Identify which cell holds the provided text, then report its (X, Y) central coordinate. 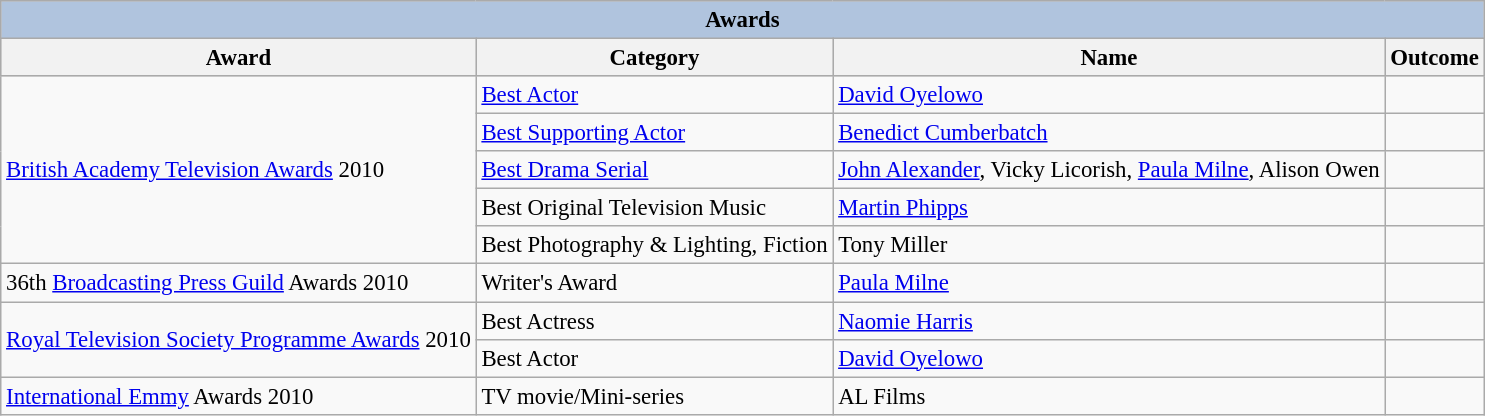
Best Supporting Actor (654, 133)
Tony Miller (1109, 245)
Name (1109, 58)
TV movie/Mini-series (654, 396)
Martin Phipps (1109, 208)
Writer's Award (654, 283)
Royal Television Society Programme Awards 2010 (238, 340)
Naomie Harris (1109, 321)
Benedict Cumberbatch (1109, 133)
International Emmy Awards 2010 (238, 396)
Award (238, 58)
AL Films (1109, 396)
Paula Milne (1109, 283)
Awards (742, 20)
British Academy Television Awards 2010 (238, 170)
Outcome (1434, 58)
Category (654, 58)
John Alexander, Vicky Licorish, Paula Milne, Alison Owen (1109, 170)
Best Drama Serial (654, 170)
Best Actress (654, 321)
Best Original Television Music (654, 208)
36th Broadcasting Press Guild Awards 2010 (238, 283)
Best Photography & Lighting, Fiction (654, 245)
